Output the (X, Y) coordinate of the center of the cell containing the given text.  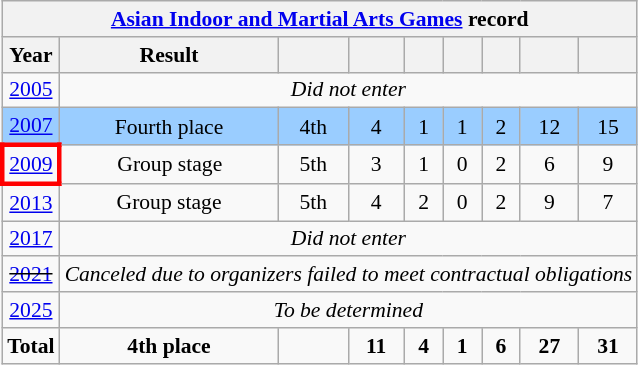
11 (376, 346)
2013 (30, 202)
2009 (30, 164)
2017 (30, 239)
3 (376, 164)
27 (549, 346)
Asian Indoor and Martial Arts Games record (320, 19)
Fourth place (170, 126)
4th (313, 126)
2025 (30, 310)
2021 (30, 275)
7 (608, 202)
12 (549, 126)
15 (608, 126)
Canceled due to organizers failed to meet contractual obligations (349, 275)
31 (608, 346)
To be determined (349, 310)
2007 (30, 126)
Total (30, 346)
Year (30, 55)
4th place (170, 346)
2005 (30, 90)
Result (170, 55)
